Locate the cell with the specified text and output its (X, Y) center coordinate. 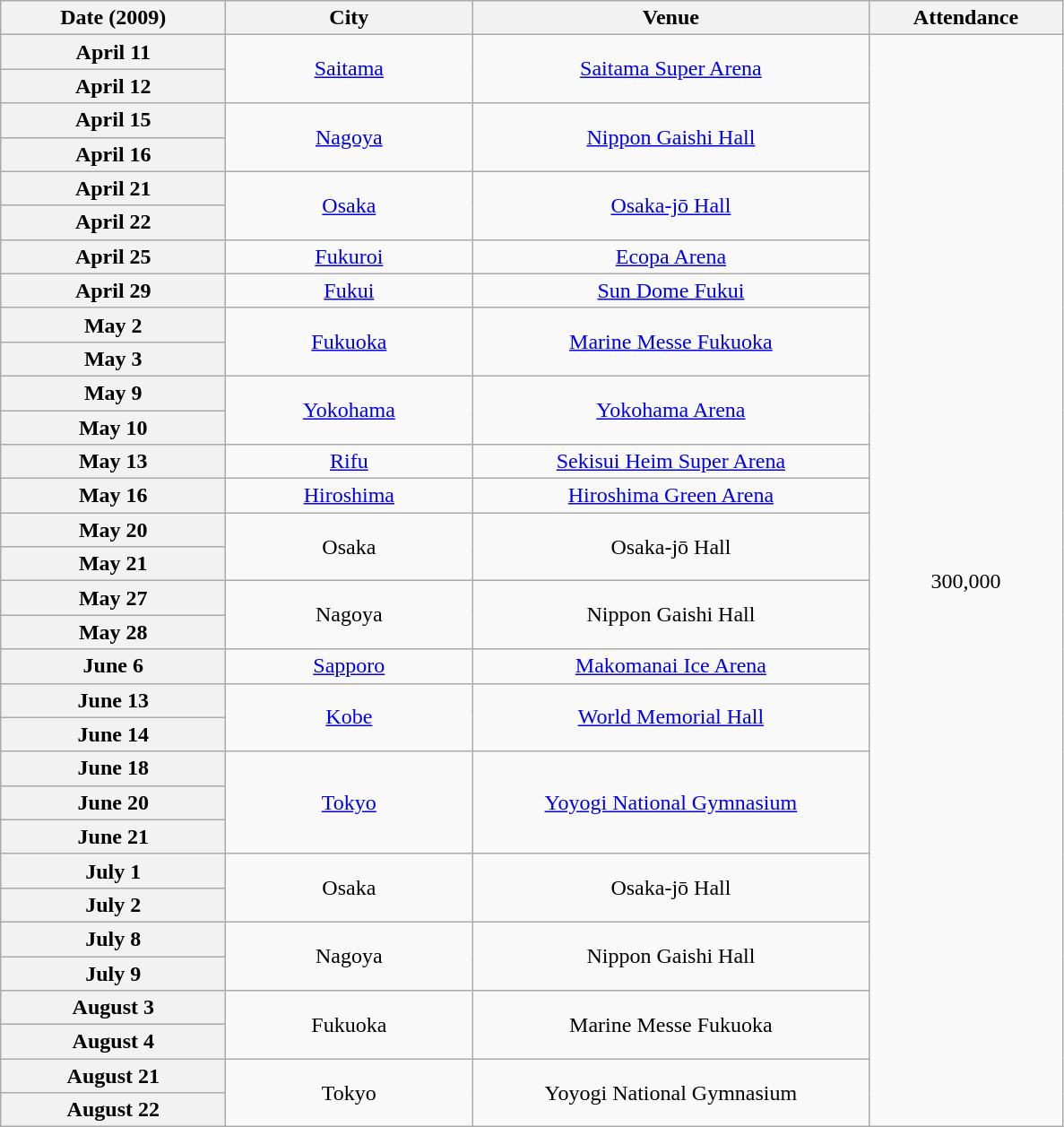
April 11 (113, 52)
Rifu (350, 462)
May 10 (113, 428)
Sapporo (350, 666)
Venue (670, 18)
August 22 (113, 1110)
Attendance (966, 18)
April 25 (113, 256)
Sekisui Heim Super Arena (670, 462)
World Memorial Hall (670, 717)
August 3 (113, 1008)
Fukuroi (350, 256)
May 28 (113, 632)
Hiroshima Green Arena (670, 496)
May 9 (113, 393)
May 2 (113, 325)
April 29 (113, 290)
April 21 (113, 188)
June 14 (113, 734)
April 22 (113, 222)
July 8 (113, 939)
City (350, 18)
May 16 (113, 496)
Date (2009) (113, 18)
April 16 (113, 154)
June 6 (113, 666)
Makomanai Ice Arena (670, 666)
300,000 (966, 581)
April 12 (113, 86)
May 13 (113, 462)
June 13 (113, 700)
June 21 (113, 837)
June 18 (113, 768)
May 21 (113, 564)
May 27 (113, 598)
Saitama Super Arena (670, 69)
May 3 (113, 359)
Yokohama (350, 410)
July 9 (113, 973)
Kobe (350, 717)
Sun Dome Fukui (670, 290)
April 15 (113, 120)
July 1 (113, 871)
June 20 (113, 802)
Ecopa Arena (670, 256)
Hiroshima (350, 496)
Saitama (350, 69)
July 2 (113, 905)
Yokohama Arena (670, 410)
May 20 (113, 530)
August 21 (113, 1076)
August 4 (113, 1042)
Fukui (350, 290)
